Search for the cell housing the specified text and yield its (x, y) center coordinate. 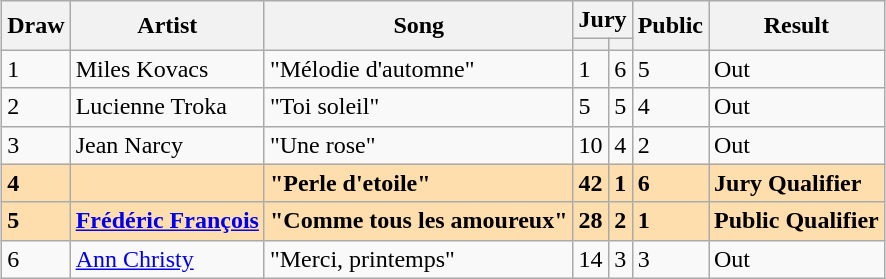
28 (591, 221)
Lucienne Troka (167, 107)
14 (591, 259)
Public (670, 26)
10 (591, 145)
"Mélodie d'automne" (418, 69)
Artist (167, 26)
Jean Narcy (167, 145)
Jury (602, 20)
"Comme tous les amoureux" (418, 221)
42 (591, 183)
Result (796, 26)
Song (418, 26)
Ann Christy (167, 259)
Frédéric François (167, 221)
Draw (36, 26)
"Une rose" (418, 145)
"Perle d'etoile" (418, 183)
"Merci, printemps" (418, 259)
Public Qualifier (796, 221)
Miles Kovacs (167, 69)
"Toi soleil" (418, 107)
Jury Qualifier (796, 183)
